Output the [X, Y] coordinate of the center of the cell containing the given text.  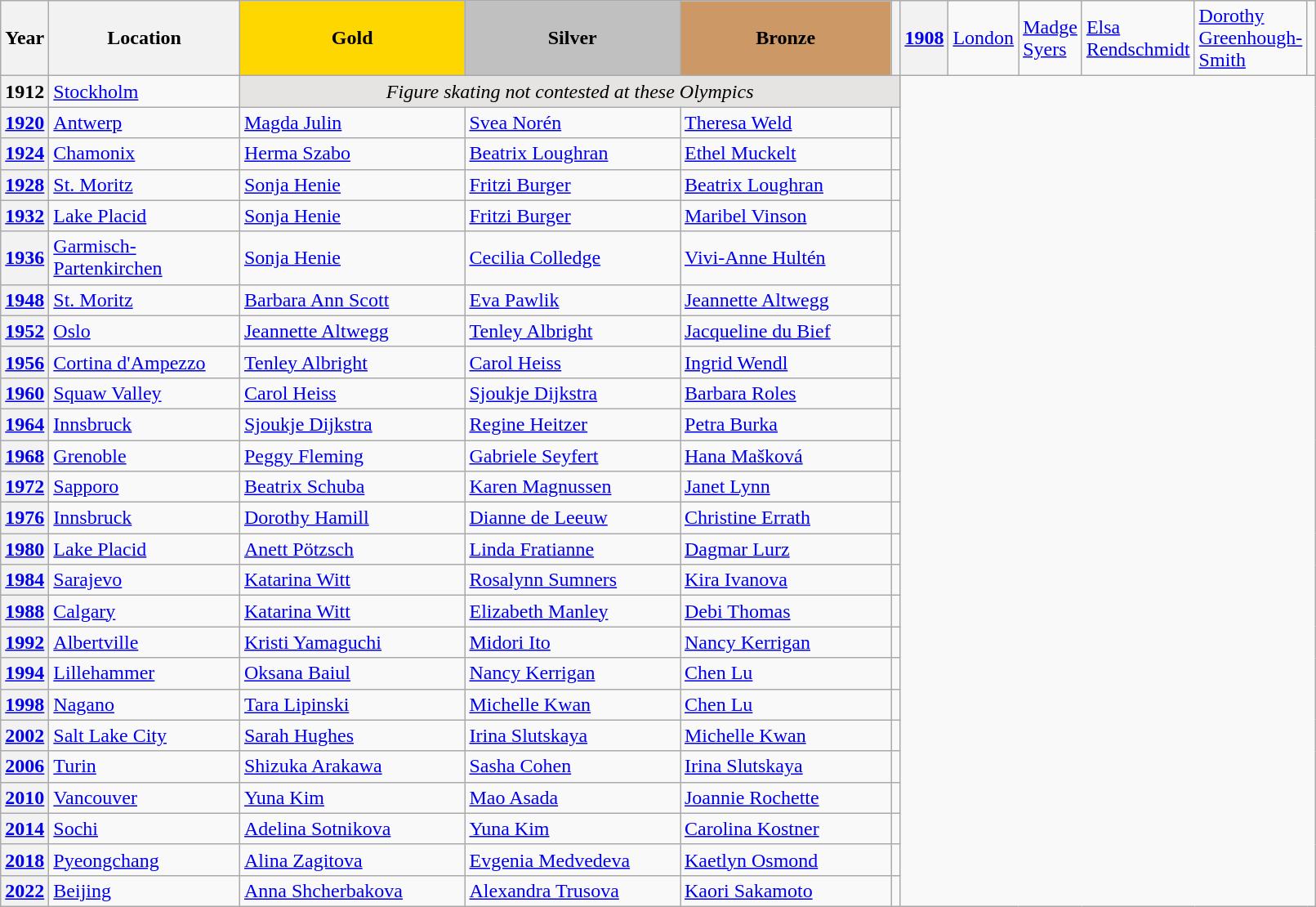
Christine Errath [785, 518]
Regine Heitzer [573, 424]
Joannie Rochette [785, 798]
2006 [25, 766]
Sarah Hughes [351, 735]
Magda Julin [351, 123]
2002 [25, 735]
1948 [25, 300]
Bronze [785, 38]
1972 [25, 487]
Dagmar Lurz [785, 549]
2018 [25, 860]
Salt Lake City [145, 735]
Karen Magnussen [573, 487]
1988 [25, 611]
Adelina Sotnikova [351, 829]
1932 [25, 216]
Linda Fratianne [573, 549]
Kristi Yamaguchi [351, 642]
Theresa Weld [785, 123]
Kaori Sakamoto [785, 891]
1908 [925, 38]
Location [145, 38]
Anett Pötzsch [351, 549]
Shizuka Arakawa [351, 766]
Cortina d'Ampezzo [145, 362]
London [984, 38]
1984 [25, 580]
Barbara Roles [785, 393]
Alina Zagitova [351, 860]
Dianne de Leeuw [573, 518]
Tara Lipinski [351, 704]
Alexandra Trusova [573, 891]
Sasha Cohen [573, 766]
Figure skating not contested at these Olympics [569, 92]
Maribel Vinson [785, 216]
2014 [25, 829]
Year [25, 38]
Vivi-Anne Hultén [785, 258]
1980 [25, 549]
1956 [25, 362]
Pyeongchang [145, 860]
Oslo [145, 331]
Elsa Rendschmidt [1138, 38]
Janet Lynn [785, 487]
Eva Pawlik [573, 300]
Cecilia Colledge [573, 258]
Stockholm [145, 92]
Anna Shcherbakova [351, 891]
Silver [573, 38]
Nagano [145, 704]
Oksana Baiul [351, 673]
Gabriele Seyfert [573, 455]
1936 [25, 258]
Jacqueline du Bief [785, 331]
Dorothy Greenhough-Smith [1251, 38]
1964 [25, 424]
Carolina Kostner [785, 829]
1912 [25, 92]
1928 [25, 185]
Evgenia Medvedeva [573, 860]
Albertville [145, 642]
Sapporo [145, 487]
Kaetlyn Osmond [785, 860]
Turin [145, 766]
Grenoble [145, 455]
Petra Burka [785, 424]
2022 [25, 891]
Chamonix [145, 154]
Lillehammer [145, 673]
1960 [25, 393]
Mao Asada [573, 798]
Svea Norén [573, 123]
1924 [25, 154]
Dorothy Hamill [351, 518]
1976 [25, 518]
Midori Ito [573, 642]
Barbara Ann Scott [351, 300]
Gold [351, 38]
Peggy Fleming [351, 455]
Debi Thomas [785, 611]
Kira Ivanova [785, 580]
Vancouver [145, 798]
Squaw Valley [145, 393]
Ingrid Wendl [785, 362]
Garmisch-Partenkirchen [145, 258]
Madge Syers [1051, 38]
1992 [25, 642]
Hana Mašková [785, 455]
1968 [25, 455]
Beijing [145, 891]
1994 [25, 673]
1920 [25, 123]
Antwerp [145, 123]
Sochi [145, 829]
Herma Szabo [351, 154]
1998 [25, 704]
Ethel Muckelt [785, 154]
Sarajevo [145, 580]
2010 [25, 798]
Beatrix Schuba [351, 487]
Rosalynn Sumners [573, 580]
1952 [25, 331]
Elizabeth Manley [573, 611]
Calgary [145, 611]
